Determine the (x, y) coordinate at the center of the cell enclosing the given text.  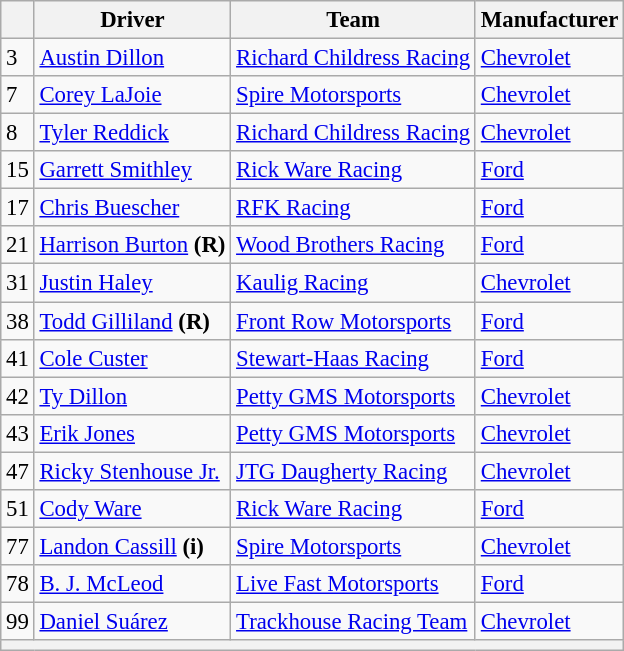
Trackhouse Racing Team (354, 621)
Stewart-Haas Racing (354, 358)
Team (354, 20)
42 (18, 396)
7 (18, 95)
Ricky Stenhouse Jr. (132, 471)
47 (18, 471)
99 (18, 621)
31 (18, 283)
15 (18, 170)
41 (18, 358)
Garrett Smithley (132, 170)
Front Row Motorsports (354, 321)
Todd Gilliland (R) (132, 321)
RFK Racing (354, 208)
51 (18, 509)
21 (18, 245)
77 (18, 546)
Chris Buescher (132, 208)
8 (18, 133)
Landon Cassill (i) (132, 546)
Kaulig Racing (354, 283)
Austin Dillon (132, 58)
Live Fast Motorsports (354, 584)
78 (18, 584)
17 (18, 208)
Justin Haley (132, 283)
Wood Brothers Racing (354, 245)
Corey LaJoie (132, 95)
Ty Dillon (132, 396)
Cole Custer (132, 358)
Daniel Suárez (132, 621)
43 (18, 433)
B. J. McLeod (132, 584)
Cody Ware (132, 509)
Driver (132, 20)
3 (18, 58)
JTG Daugherty Racing (354, 471)
Tyler Reddick (132, 133)
Manufacturer (549, 20)
38 (18, 321)
Erik Jones (132, 433)
Harrison Burton (R) (132, 245)
